Scan for the cell matching the given text and deliver its (X, Y) coordinate at center. 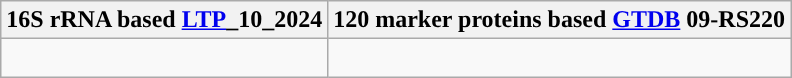
120 marker proteins based GTDB 09-RS220 (560, 20)
16S rRNA based LTP_10_2024 (164, 20)
